Output the (x, y) coordinate of the center of the cell containing the given text.  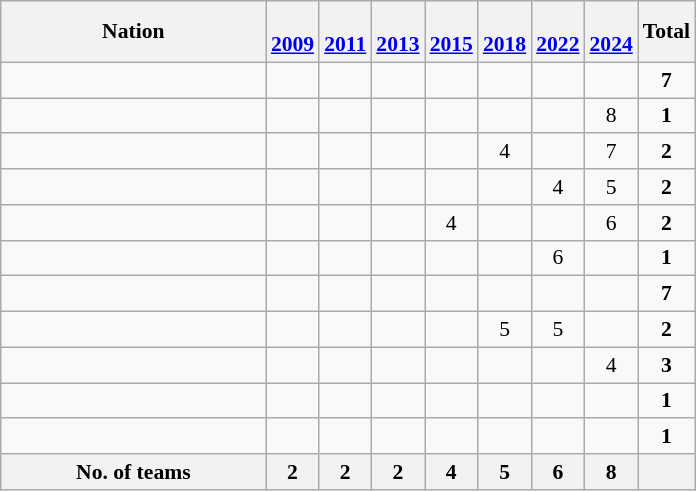
No. of teams (134, 472)
2018 (504, 32)
2024 (610, 32)
2015 (452, 32)
2022 (558, 32)
2011 (345, 32)
2009 (292, 32)
3 (666, 365)
Nation (134, 32)
Total (666, 32)
2013 (398, 32)
